Search for the cell housing the specified text and yield its [x, y] center coordinate. 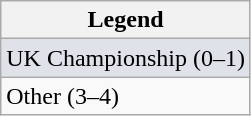
UK Championship (0–1) [126, 58]
Other (3–4) [126, 96]
Legend [126, 20]
